Output the (X, Y) coordinate of the center of the cell containing the given text.  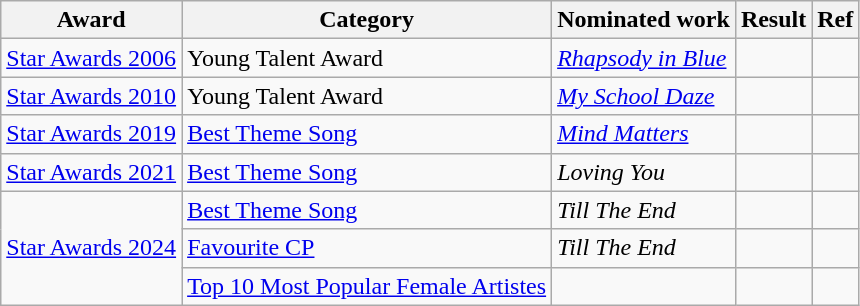
Star Awards 2010 (92, 96)
Mind Matters (644, 134)
Award (92, 20)
Rhapsody in Blue (644, 58)
Star Awards 2021 (92, 172)
Star Awards 2024 (92, 248)
Loving You (644, 172)
My School Daze (644, 96)
Ref (836, 20)
Star Awards 2019 (92, 134)
Category (367, 20)
Nominated work (644, 20)
Star Awards 2006 (92, 58)
Favourite CP (367, 248)
Top 10 Most Popular Female Artistes (367, 286)
Result (773, 20)
